Pinpoint the cell where the given text exists, returning its [x, y] midpoint coordinate. 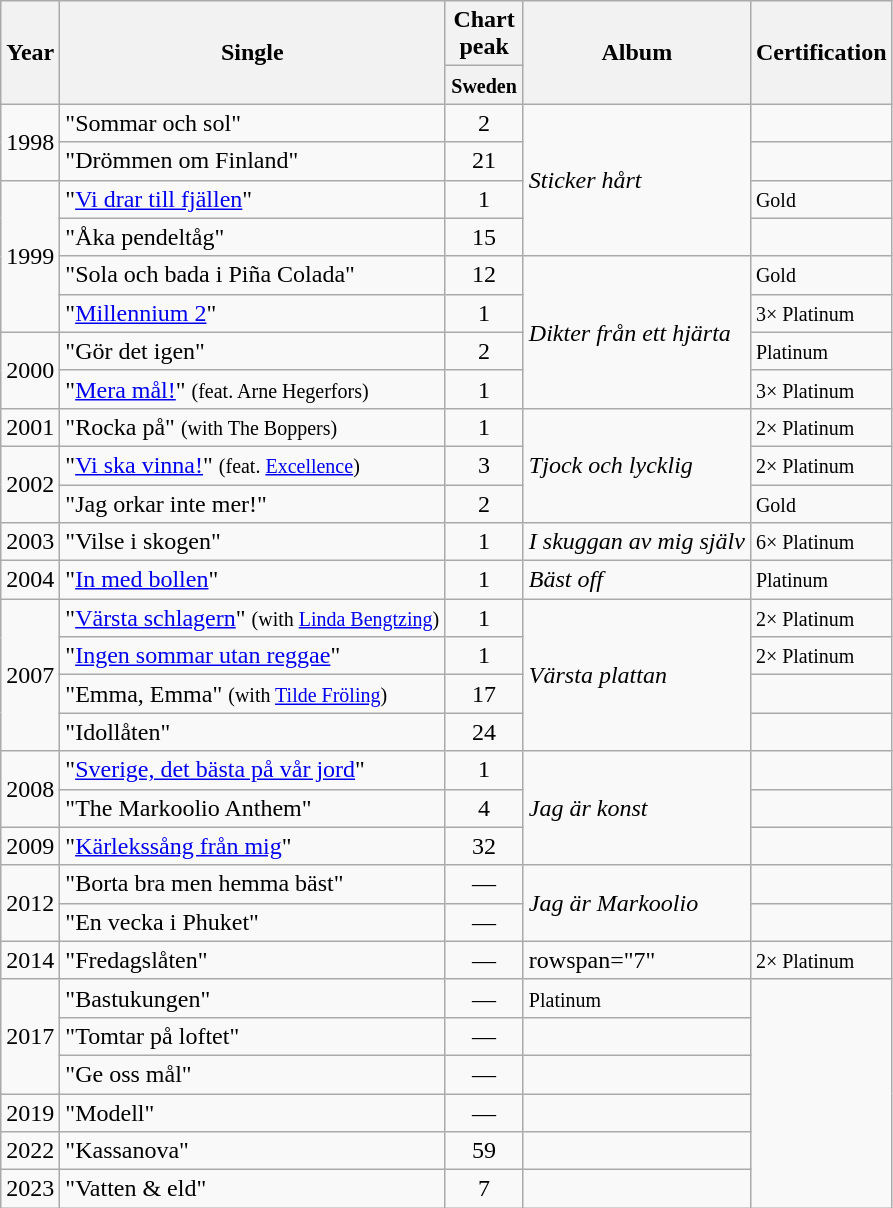
"Borta bra men hemma bäst" [252, 884]
2022 [30, 1151]
Album [636, 52]
2002 [30, 484]
4 [484, 808]
"Värsta schlagern" (with Linda Bengtzing) [252, 618]
Tjock och lycklig [636, 465]
"Åka pendeltåg" [252, 237]
Year [30, 52]
"Fredagslåten" [252, 960]
"Tomtar på loftet" [252, 1036]
Sticker hårt [636, 180]
59 [484, 1151]
"Ge oss mål" [252, 1074]
2004 [30, 580]
21 [484, 161]
Certification [821, 52]
2017 [30, 1036]
Chart peak [484, 34]
Sweden [484, 85]
17 [484, 694]
"Rocka på" (with The Boppers) [252, 427]
Jag är Markoolio [636, 903]
32 [484, 846]
"Emma, Emma" (with Tilde Fröling) [252, 694]
"Gör det igen" [252, 351]
15 [484, 237]
"Kassanova" [252, 1151]
6× Platinum [821, 542]
"Vilse i skogen" [252, 542]
7 [484, 1189]
2001 [30, 427]
2000 [30, 370]
"Idollåten" [252, 732]
"The Markoolio Anthem" [252, 808]
Bäst off [636, 580]
Jag är konst [636, 808]
"Ingen sommar utan reggae" [252, 656]
24 [484, 732]
2023 [30, 1189]
"Kärlekssång från mig" [252, 846]
2012 [30, 903]
2019 [30, 1113]
Single [252, 52]
"Vi drar till fjällen" [252, 199]
"Sverige, det bästa på vår jord" [252, 770]
12 [484, 275]
2009 [30, 846]
"Vi ska vinna!" (feat. Excellence) [252, 465]
"Bastukungen" [252, 998]
3 [484, 465]
rowspan="7" [636, 960]
"En vecka i Phuket" [252, 922]
Dikter från ett hjärta [636, 332]
2008 [30, 789]
Värsta plattan [636, 675]
"Sola och bada i Piña Colada" [252, 275]
2007 [30, 675]
2003 [30, 542]
"Vatten & eld" [252, 1189]
"Jag orkar inte mer!" [252, 503]
2014 [30, 960]
I skuggan av mig själv [636, 542]
"Modell" [252, 1113]
"In med bollen" [252, 580]
"Millennium 2" [252, 313]
1999 [30, 256]
"Drömmen om Finland" [252, 161]
1998 [30, 142]
"Mera mål!" (feat. Arne Hegerfors) [252, 389]
"Sommar och sol" [252, 123]
